Locate the cell with the specified text and output its [x, y] center coordinate. 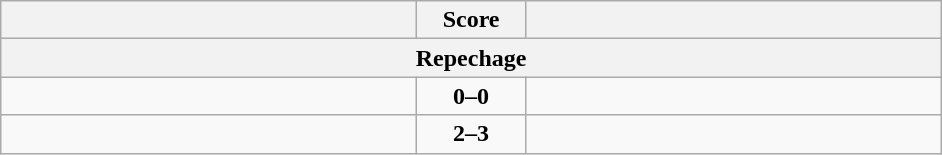
0–0 [472, 96]
Repechage [472, 58]
Score [472, 20]
2–3 [472, 134]
